Find where the given text appears and provide that cell's center as (X, Y) coordinate. 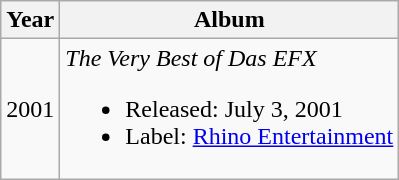
Album (230, 20)
Year (30, 20)
2001 (30, 109)
The Very Best of Das EFXReleased: July 3, 2001Label: Rhino Entertainment (230, 109)
